Search for the cell housing the specified text and yield its [X, Y] center coordinate. 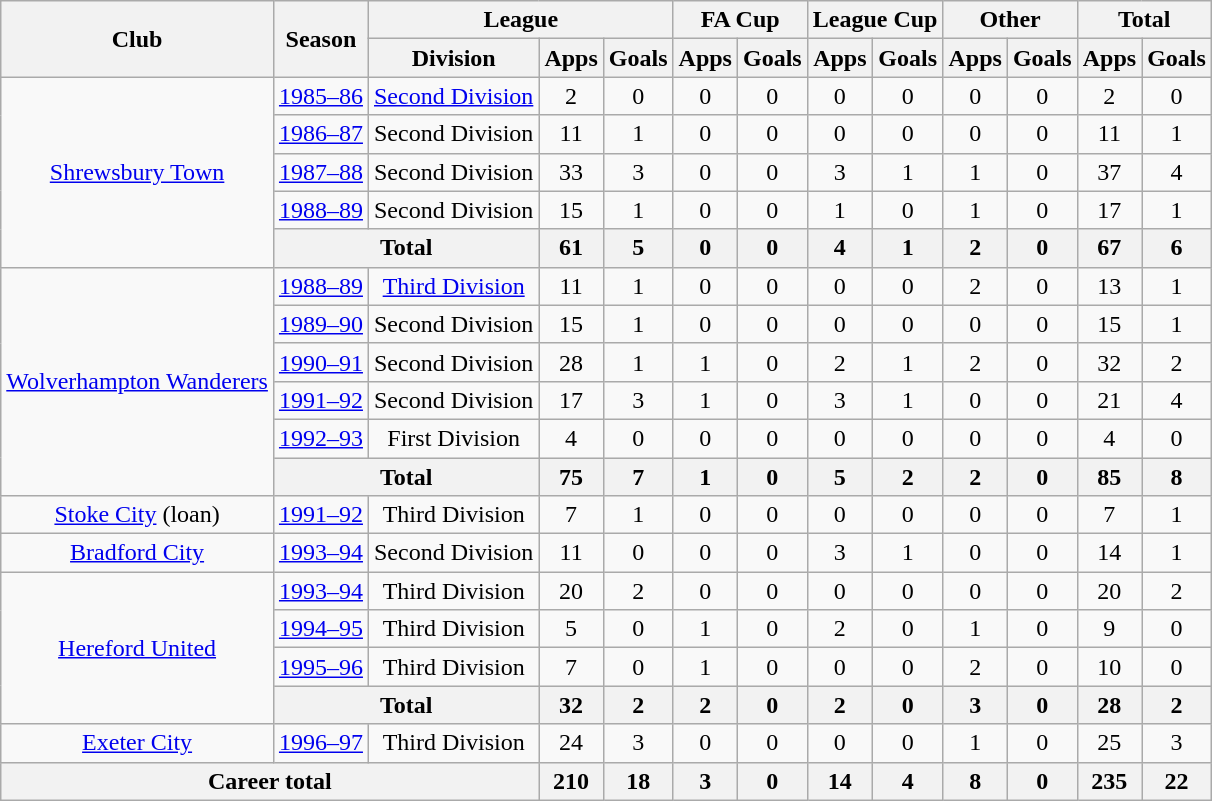
Division [453, 58]
33 [571, 172]
Exeter City [138, 743]
1989–90 [320, 324]
6 [1177, 248]
League Cup [875, 20]
235 [1109, 781]
Wolverhampton Wanderers [138, 381]
13 [1109, 286]
1996–97 [320, 743]
210 [571, 781]
67 [1109, 248]
1986–87 [320, 134]
Bradford City [138, 553]
1985–86 [320, 96]
1990–91 [320, 362]
85 [1109, 477]
61 [571, 248]
League [520, 20]
1992–93 [320, 438]
22 [1177, 781]
1994–95 [320, 629]
First Division [453, 438]
Other [1010, 20]
25 [1109, 743]
9 [1109, 629]
24 [571, 743]
Club [138, 39]
Career total [270, 781]
18 [638, 781]
10 [1109, 667]
37 [1109, 172]
Shrewsbury Town [138, 172]
1987–88 [320, 172]
FA Cup [740, 20]
Stoke City (loan) [138, 515]
1995–96 [320, 667]
21 [1109, 400]
Season [320, 39]
75 [571, 477]
Hereford United [138, 648]
